Locate the cell with the specified text and output its (x, y) center coordinate. 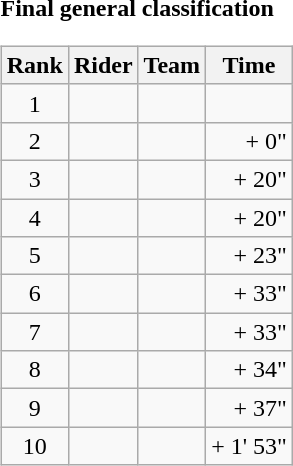
7 (34, 332)
9 (34, 408)
3 (34, 179)
Rank (34, 65)
4 (34, 217)
+ 23" (250, 256)
Time (250, 65)
10 (34, 446)
5 (34, 256)
8 (34, 370)
+ 37" (250, 408)
Team (172, 65)
1 (34, 103)
Rider (103, 65)
2 (34, 141)
6 (34, 294)
+ 0" (250, 141)
+ 34" (250, 370)
+ 1' 53" (250, 446)
